Provide the [X, Y] coordinate of the cell's center where the given text is located.  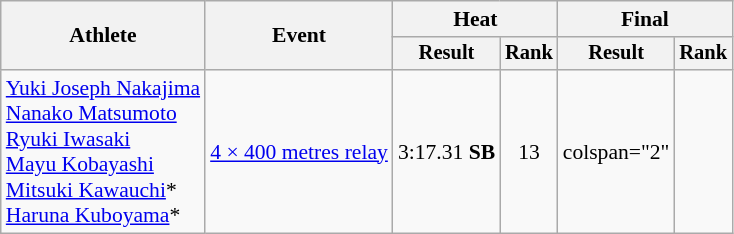
Heat [476, 19]
3:17.31 SB [446, 152]
Event [299, 36]
Athlete [103, 36]
Yuki Joseph NakajimaNanako MatsumotoRyuki IwasakiMayu KobayashiMitsuki Kawauchi*Haruna Kuboyama* [103, 152]
13 [529, 152]
Final [645, 19]
colspan="2" [616, 152]
4 × 400 metres relay [299, 152]
